Identify which cell holds the provided text, then report its [x, y] central coordinate. 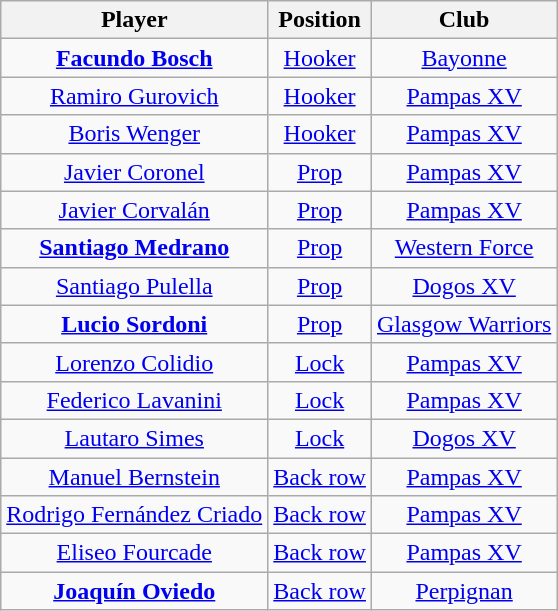
Lucio Sordoni [134, 324]
Lorenzo Colidio [134, 362]
Santiago Medrano [134, 248]
Perpignan [464, 591]
Club [464, 20]
Player [134, 20]
Eliseo Fourcade [134, 553]
Federico Lavanini [134, 400]
Western Force [464, 248]
Joaquín Oviedo [134, 591]
Rodrigo Fernández Criado [134, 515]
Boris Wenger [134, 134]
Lautaro Simes [134, 438]
Ramiro Gurovich [134, 96]
Manuel Bernstein [134, 477]
Bayonne [464, 58]
Javier Coronel [134, 172]
Glasgow Warriors [464, 324]
Facundo Bosch [134, 58]
Javier Corvalán [134, 210]
Position [320, 20]
Santiago Pulella [134, 286]
